For the text-containing cell, return its midpoint in (X, Y) coordinate format. 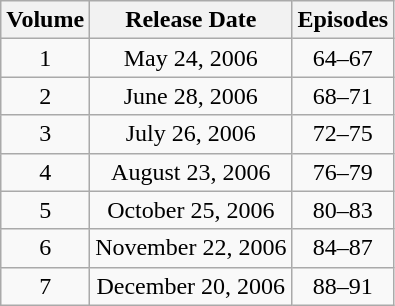
3 (46, 134)
76–79 (343, 172)
June 28, 2006 (191, 96)
64–67 (343, 58)
5 (46, 210)
October 25, 2006 (191, 210)
August 23, 2006 (191, 172)
1 (46, 58)
Volume (46, 20)
November 22, 2006 (191, 248)
Episodes (343, 20)
July 26, 2006 (191, 134)
2 (46, 96)
4 (46, 172)
December 20, 2006 (191, 286)
6 (46, 248)
72–75 (343, 134)
68–71 (343, 96)
Release Date (191, 20)
84–87 (343, 248)
88–91 (343, 286)
7 (46, 286)
May 24, 2006 (191, 58)
80–83 (343, 210)
